Find where the given text appears and provide that cell's center as [x, y] coordinate. 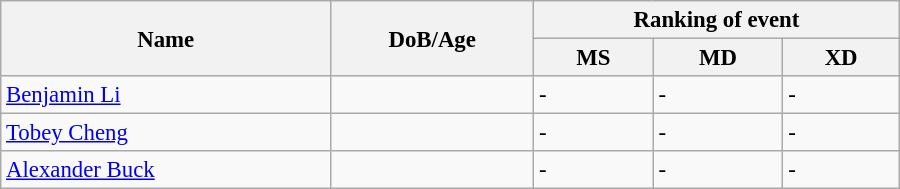
MD [718, 58]
Alexander Buck [166, 170]
DoB/Age [432, 38]
Ranking of event [717, 20]
Tobey Cheng [166, 133]
Benjamin Li [166, 95]
MS [594, 58]
XD [841, 58]
Name [166, 38]
